From the cell containing the given text, extract its center point as (X, Y) coordinate. 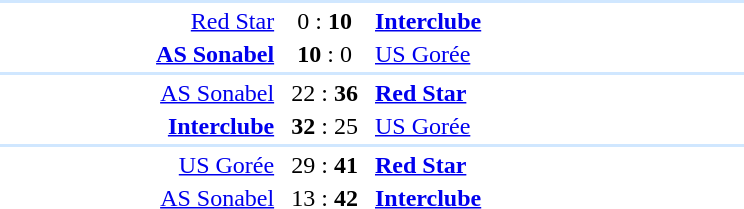
10 : 0 (325, 54)
0 : 10 (325, 21)
22 : 36 (325, 93)
29 : 41 (325, 165)
32 : 25 (325, 126)
